Detect which cell encompasses the target text, then output its (x, y) center coordinate. 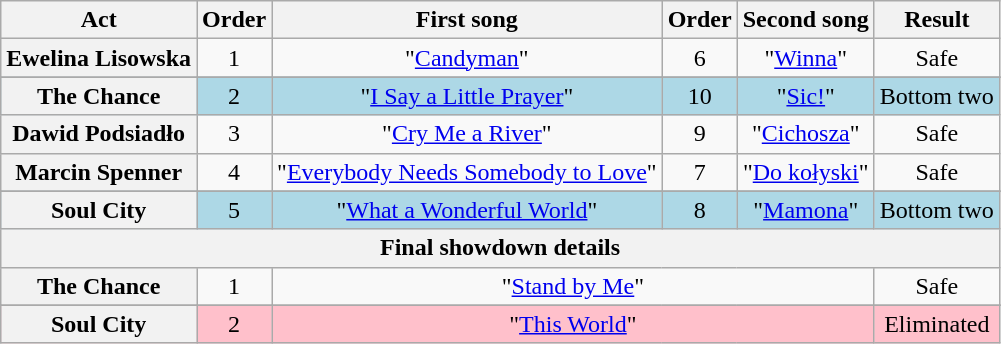
Result (936, 20)
Marcin Spenner (99, 172)
"Winna" (806, 58)
"Sic!" (806, 96)
"Candyman" (468, 58)
First song (468, 20)
6 (700, 58)
Act (99, 20)
"What a Wonderful World" (468, 210)
Final showdown details (500, 248)
Dawid Podsiadło (99, 134)
"Mamona" (806, 210)
"Everybody Needs Somebody to Love" (468, 172)
Ewelina Lisowska (99, 58)
5 (234, 210)
"Do kołyski" (806, 172)
"This World" (574, 324)
9 (700, 134)
3 (234, 134)
"Cichosza" (806, 134)
7 (700, 172)
"Stand by Me" (574, 286)
10 (700, 96)
8 (700, 210)
Second song (806, 20)
"Cry Me a River" (468, 134)
Eliminated (936, 324)
4 (234, 172)
"I Say a Little Prayer" (468, 96)
